Search for the cell housing the specified text and yield its (x, y) center coordinate. 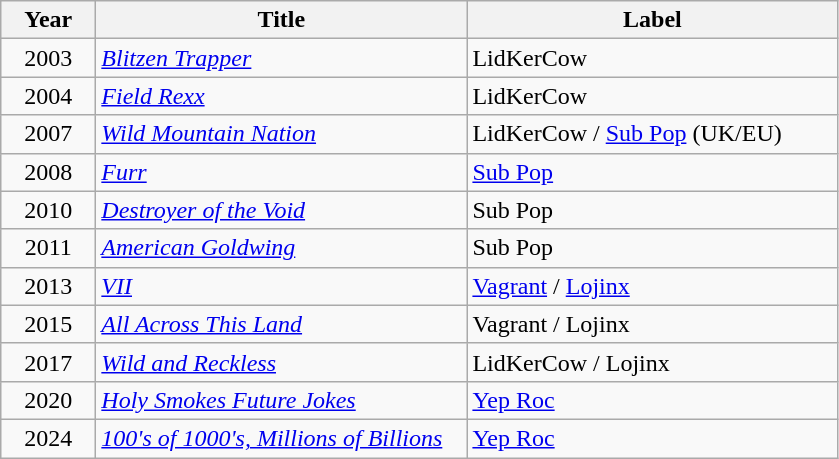
Wild Mountain Nation (282, 134)
2017 (48, 362)
100's of 1000's, Millions of Billions (282, 438)
2013 (48, 286)
2015 (48, 324)
2020 (48, 400)
Furr (282, 172)
American Goldwing (282, 248)
Year (48, 20)
Field Rexx (282, 96)
2003 (48, 58)
Wild and Reckless (282, 362)
2004 (48, 96)
2007 (48, 134)
Blitzen Trapper (282, 58)
2008 (48, 172)
LidKerCow / Sub Pop (UK/EU) (652, 134)
2011 (48, 248)
Holy Smokes Future Jokes (282, 400)
LidKerCow / Lojinx (652, 362)
All Across This Land (282, 324)
2024 (48, 438)
Title (282, 20)
VII (282, 286)
2010 (48, 210)
Destroyer of the Void (282, 210)
Label (652, 20)
